Determine the [X, Y] coordinate at the center of the cell enclosing the given text.  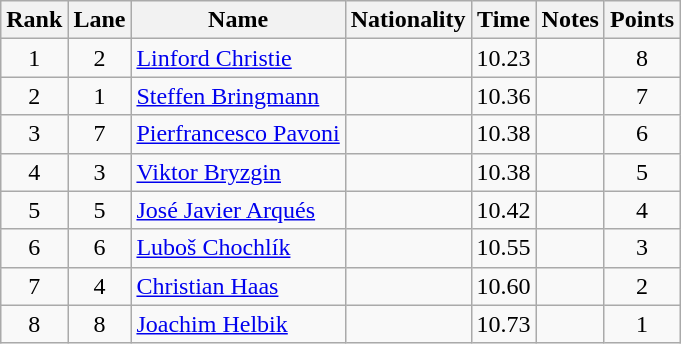
Name [238, 20]
Time [504, 20]
Lane [100, 20]
10.42 [504, 210]
Linford Christie [238, 58]
Points [642, 20]
Rank [34, 20]
Steffen Bringmann [238, 96]
Joachim Helbik [238, 324]
10.73 [504, 324]
10.36 [504, 96]
Nationality [408, 20]
Pierfrancesco Pavoni [238, 134]
10.60 [504, 286]
Christian Haas [238, 286]
Notes [570, 20]
José Javier Arqués [238, 210]
Luboš Chochlík [238, 248]
10.55 [504, 248]
Viktor Bryzgin [238, 172]
10.23 [504, 58]
